Search for the cell housing the specified text and yield its (x, y) center coordinate. 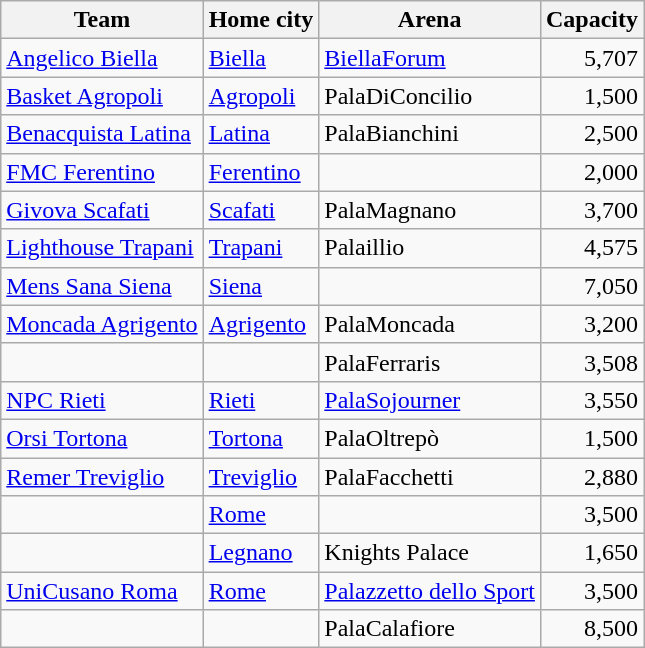
Moncada Agrigento (102, 324)
Palazzetto dello Sport (430, 591)
2,000 (592, 172)
2,500 (592, 134)
2,880 (592, 477)
PalaBianchini (430, 134)
Lighthouse Trapani (102, 248)
Latina (261, 134)
8,500 (592, 629)
Mens Sana Siena (102, 286)
Home city (261, 20)
Legnano (261, 553)
3,550 (592, 400)
Treviglio (261, 477)
PalaCalafiore (430, 629)
Team (102, 20)
Siena (261, 286)
7,050 (592, 286)
PalaDiConcilio (430, 96)
FMC Ferentino (102, 172)
3,700 (592, 210)
Orsi Tortona (102, 438)
Ferentino (261, 172)
PalaOltrepò (430, 438)
BiellaForum (430, 58)
Givova Scafati (102, 210)
PalaMagnano (430, 210)
Tortona (261, 438)
Agropoli (261, 96)
Angelico Biella (102, 58)
PalaMoncada (430, 324)
Rieti (261, 400)
1,650 (592, 553)
Biella (261, 58)
Benacquista Latina (102, 134)
UniCusano Roma (102, 591)
Arena (430, 20)
Scafati (261, 210)
PalaSojourner (430, 400)
Agrigento (261, 324)
Basket Agropoli (102, 96)
NPC Rieti (102, 400)
Knights Palace (430, 553)
5,707 (592, 58)
PalaFerraris (430, 362)
3,508 (592, 362)
3,200 (592, 324)
Capacity (592, 20)
4,575 (592, 248)
Palaillio (430, 248)
Remer Treviglio (102, 477)
PalaFacchetti (430, 477)
Trapani (261, 248)
